Output the [x, y] coordinate of the center of the cell containing the given text.  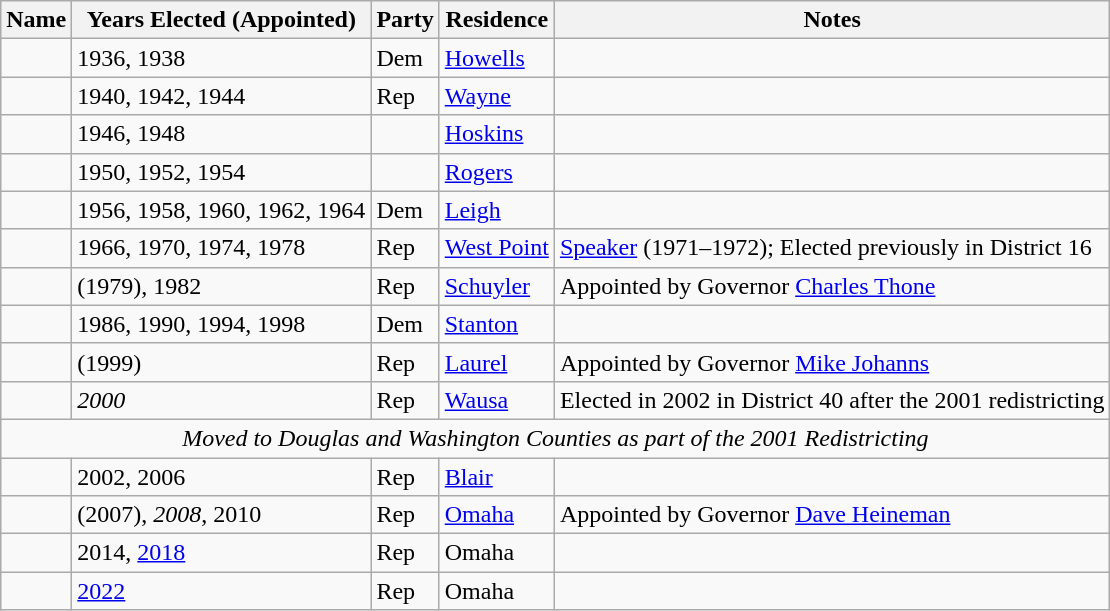
Appointed by Governor Mike Johanns [832, 362]
1956, 1958, 1960, 1962, 1964 [222, 210]
Laurel [496, 362]
1946, 1948 [222, 134]
1950, 1952, 1954 [222, 172]
Howells [496, 58]
2000 [222, 400]
2002, 2006 [222, 477]
Blair [496, 477]
Moved to Douglas and Washington Counties as part of the 2001 Redistricting [556, 438]
Rogers [496, 172]
Years Elected (Appointed) [222, 20]
Elected in 2002 in District 40 after the 2001 redistricting [832, 400]
1966, 1970, 1974, 1978 [222, 248]
2022 [222, 591]
Notes [832, 20]
1986, 1990, 1994, 1998 [222, 324]
Name [36, 20]
Leigh [496, 210]
2014, 2018 [222, 553]
Party [405, 20]
Wayne [496, 96]
Speaker (1971–1972); Elected previously in District 16 [832, 248]
West Point [496, 248]
1936, 1938 [222, 58]
Appointed by Governor Charles Thone [832, 286]
(2007), 2008, 2010 [222, 515]
(1999) [222, 362]
1940, 1942, 1944 [222, 96]
Wausa [496, 400]
Residence [496, 20]
Appointed by Governor Dave Heineman [832, 515]
Stanton [496, 324]
Schuyler [496, 286]
Hoskins [496, 134]
(1979), 1982 [222, 286]
